Identify which cell holds the provided text, then report its [X, Y] central coordinate. 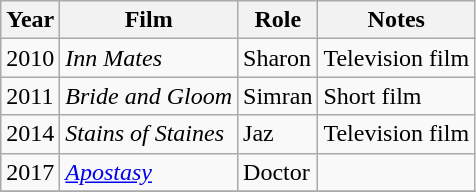
Jaz [278, 134]
Stains of Staines [149, 134]
2014 [30, 134]
Apostasy [149, 172]
Film [149, 20]
2010 [30, 58]
Role [278, 20]
Bride and Gloom [149, 96]
2011 [30, 96]
Year [30, 20]
Simran [278, 96]
Sharon [278, 58]
2017 [30, 172]
Notes [396, 20]
Doctor [278, 172]
Short film [396, 96]
Inn Mates [149, 58]
